Provide the (X, Y) coordinate of the cell's center where the given text is located.  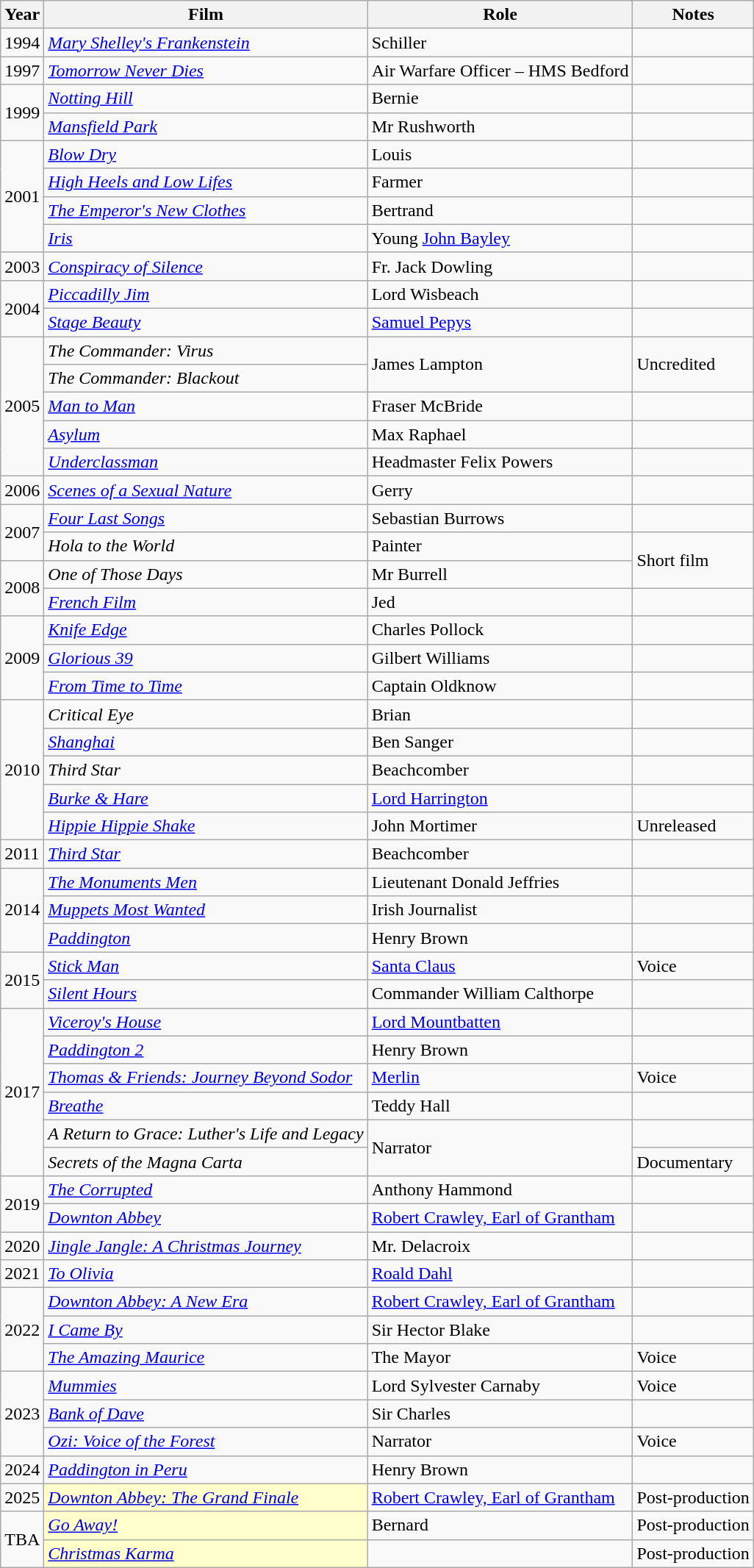
2008 (22, 588)
Bernie (500, 99)
Louis (500, 154)
Unreleased (693, 826)
Ben Sanger (500, 742)
1997 (22, 71)
Max Raphael (500, 434)
Mary Shelley's Frankenstein (206, 43)
The Commander: Virus (206, 351)
2015 (22, 980)
Jingle Jangle: A Christmas Journey (206, 1246)
2004 (22, 308)
Jed (500, 602)
2009 (22, 658)
Role (500, 15)
One of Those Days (206, 574)
The Mayor (500, 1358)
Year (22, 15)
Thomas & Friends: Journey Beyond Sodor (206, 1078)
Documentary (693, 1161)
John Mortimer (500, 826)
Fraser McBride (500, 407)
Irish Journalist (500, 910)
Commander William Calthorpe (500, 994)
Four Last Songs (206, 518)
Knife Edge (206, 630)
Lord Wisbeach (500, 294)
2024 (22, 1469)
The Monuments Men (206, 882)
2010 (22, 770)
Downton Abbey: A New Era (206, 1302)
Teddy Hall (500, 1106)
Hola to the World (206, 546)
Schiller (500, 43)
The Commander: Blackout (206, 379)
Bank of Dave (206, 1414)
2021 (22, 1274)
Anthony Hammond (500, 1189)
1994 (22, 43)
Brian (500, 714)
Santa Claus (500, 966)
I Came By (206, 1330)
Mr Rushworth (500, 126)
Farmer (500, 182)
Gilbert Williams (500, 658)
Hippie Hippie Shake (206, 826)
French Film (206, 602)
From Time to Time (206, 686)
Lord Harrington (500, 798)
Sebastian Burrows (500, 518)
Captain Oldknow (500, 686)
Ozi: Voice of the Forest (206, 1442)
Scenes of a Sexual Nature (206, 490)
Short film (693, 560)
Lord Mountbatten (500, 1022)
Muppets Most Wanted (206, 910)
Asylum (206, 434)
Breathe (206, 1106)
The Corrupted (206, 1189)
Critical Eye (206, 714)
Bernard (500, 1525)
Painter (500, 546)
2023 (22, 1414)
2019 (22, 1203)
Man to Man (206, 407)
Silent Hours (206, 994)
The Amazing Maurice (206, 1358)
Notting Hill (206, 99)
Go Away! (206, 1525)
2020 (22, 1246)
Notes (693, 15)
2007 (22, 532)
Mummies (206, 1386)
2001 (22, 196)
Stick Man (206, 966)
Air Warfare Officer – HMS Bedford (500, 71)
Shanghai (206, 742)
Downton Abbey: The Grand Finale (206, 1497)
2006 (22, 490)
2014 (22, 910)
2011 (22, 854)
A Return to Grace: Luther's Life and Legacy (206, 1134)
Merlin (500, 1078)
Sir Hector Blake (500, 1330)
Stage Beauty (206, 322)
To Olivia (206, 1274)
Christmas Karma (206, 1553)
Downton Abbey (206, 1217)
Mr. Delacroix (500, 1246)
Young John Bayley (500, 238)
Secrets of the Magna Carta (206, 1161)
Lieutenant Donald Jeffries (500, 882)
Roald Dahl (500, 1274)
2003 (22, 266)
Blow Dry (206, 154)
Iris (206, 238)
2022 (22, 1330)
Paddington 2 (206, 1050)
Paddington in Peru (206, 1469)
Lord Sylvester Carnaby (500, 1386)
Conspiracy of Silence (206, 266)
The Emperor's New Clothes (206, 210)
Glorious 39 (206, 658)
Bertrand (500, 210)
James Lampton (500, 365)
Charles Pollock (500, 630)
TBA (22, 1539)
Tomorrow Never Dies (206, 71)
Viceroy's House (206, 1022)
2005 (22, 407)
Paddington (206, 938)
Uncredited (693, 365)
2025 (22, 1497)
Sir Charles (500, 1414)
1999 (22, 112)
Burke & Hare (206, 798)
Piccadilly Jim (206, 294)
Samuel Pepys (500, 322)
Mr Burrell (500, 574)
Fr. Jack Dowling (500, 266)
Mansfield Park (206, 126)
High Heels and Low Lifes (206, 182)
Headmaster Felix Powers (500, 462)
2017 (22, 1092)
Underclassman (206, 462)
Film (206, 15)
Gerry (500, 490)
